Determine the [X, Y] coordinate at the center of the cell enclosing the given text.  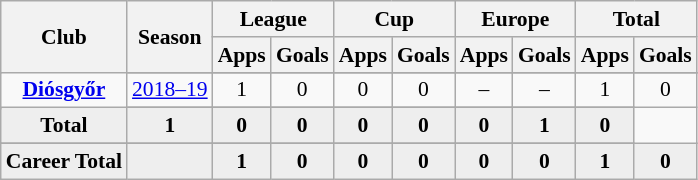
Cup [394, 19]
Europe [516, 19]
Club [64, 36]
2018–19 [170, 90]
League [274, 19]
Diósgyőr [64, 90]
Season [170, 36]
Career Total [64, 162]
